Output the (x, y) coordinate of the center of the cell containing the given text.  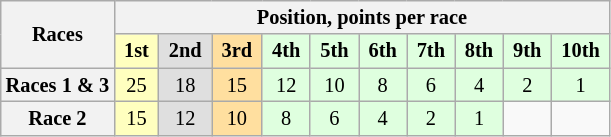
7th (431, 51)
25 (136, 85)
9th (527, 51)
4th (286, 51)
1st (136, 51)
5th (334, 51)
18 (186, 85)
Position, points per race (362, 17)
Races (58, 34)
8th (479, 51)
Races 1 & 3 (58, 85)
3rd (237, 51)
Race 2 (58, 118)
6th (382, 51)
2nd (186, 51)
10th (580, 51)
